From the cell containing the given text, extract its center point as (x, y) coordinate. 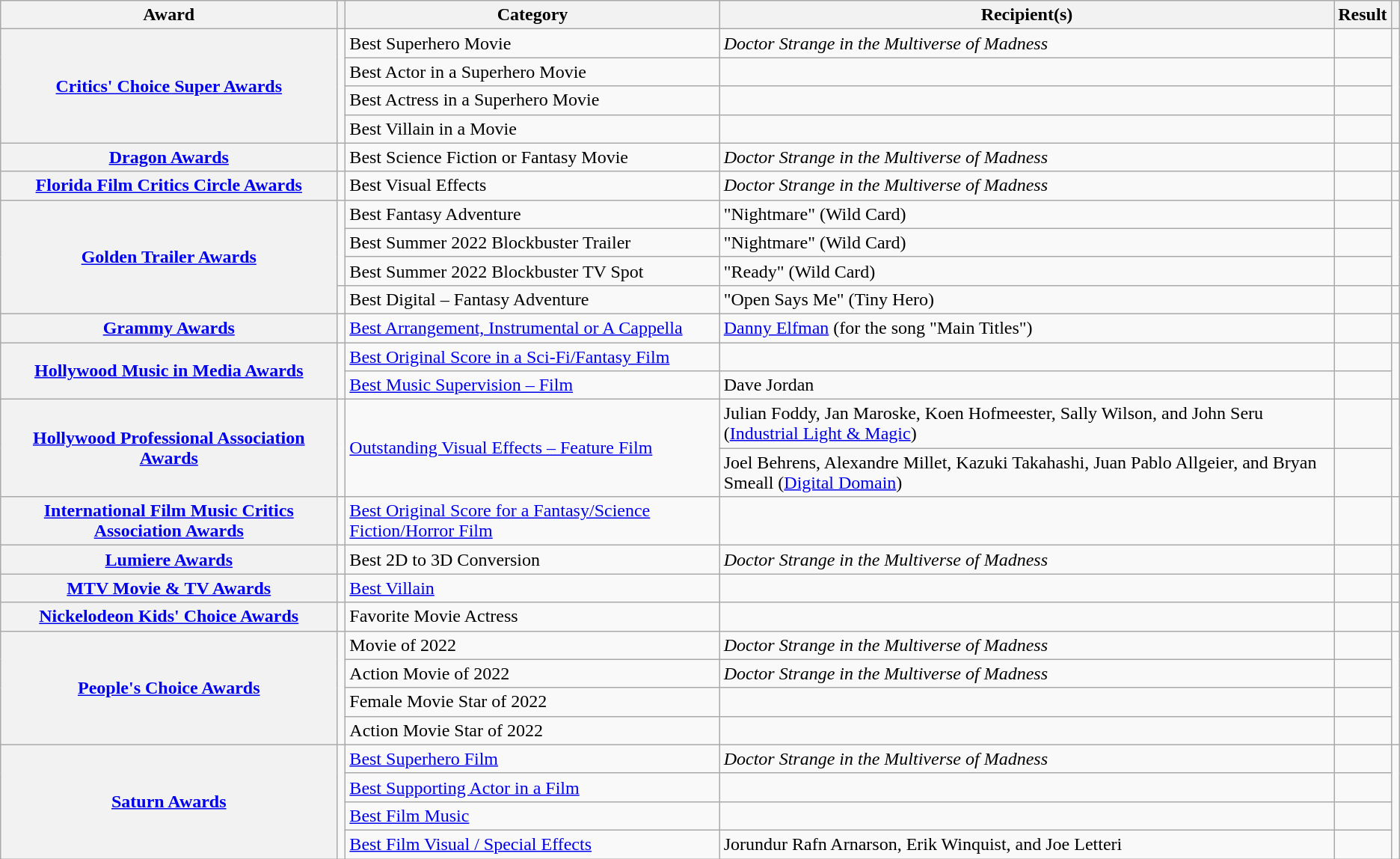
"Ready" (Wild Card) (1027, 271)
Dragon Awards (169, 157)
Action Movie Star of 2022 (532, 730)
Best Original Score for a Fantasy/Science Fiction/Horror Film (532, 521)
Best Actor in a Superhero Movie (532, 72)
Best Fantasy Adventure (532, 214)
MTV Movie & TV Awards (169, 588)
Best Science Fiction or Fantasy Movie (532, 157)
Best Original Score in a Sci-Fi/Fantasy Film (532, 357)
Golden Trailer Awards (169, 257)
Lumiere Awards (169, 560)
Best Villain in a Movie (532, 129)
Best Supporting Actor in a Film (532, 787)
Nickelodeon Kids' Choice Awards (169, 617)
Best Superhero Movie (532, 43)
Best Digital – Fantasy Adventure (532, 299)
Florida Film Critics Circle Awards (169, 186)
Best 2D to 3D Conversion (532, 560)
Hollywood Music in Media Awards (169, 371)
Critics' Choice Super Awards (169, 86)
Best Music Supervision – Film (532, 385)
Best Film Music (532, 816)
Danny Elfman (for the song "Main Titles") (1027, 328)
Best Summer 2022 Blockbuster Trailer (532, 242)
Best Summer 2022 Blockbuster TV Spot (532, 271)
Best Visual Effects (532, 186)
Award (169, 15)
Recipient(s) (1027, 15)
Best Superhero Film (532, 759)
Category (532, 15)
Result (1363, 15)
Dave Jordan (1027, 385)
International Film Music Critics Association Awards (169, 521)
Best Actress in a Superhero Movie (532, 100)
"Open Says Me" (Tiny Hero) (1027, 299)
Best Villain (532, 588)
Joel Behrens, Alexandre Millet, Kazuki Takahashi, Juan Pablo Allgeier, and Bryan Smeall (Digital Domain) (1027, 473)
Best Film Visual / Special Effects (532, 844)
Best Arrangement, Instrumental or A Cappella (532, 328)
Action Movie of 2022 (532, 673)
Jorundur Rafn Arnarson, Erik Winquist, and Joe Letteri (1027, 844)
Female Movie Star of 2022 (532, 702)
Grammy Awards (169, 328)
Movie of 2022 (532, 645)
Outstanding Visual Effects – Feature Film (532, 448)
Julian Foddy, Jan Maroske, Koen Hofmeester, Sally Wilson, and John Seru (Industrial Light & Magic) (1027, 424)
Saturn Awards (169, 801)
Hollywood Professional Association Awards (169, 448)
Favorite Movie Actress (532, 617)
People's Choice Awards (169, 688)
